Find where the given text appears and provide that cell's center as [X, Y] coordinate. 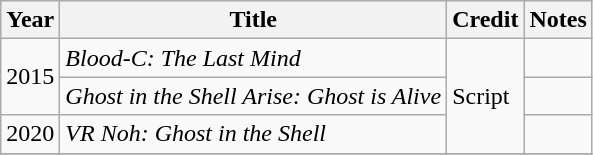
Blood-C: The Last Mind [254, 58]
2020 [30, 134]
Notes [558, 20]
Ghost in the Shell Arise: Ghost is Alive [254, 96]
VR Noh: Ghost in the Shell [254, 134]
Credit [486, 20]
Year [30, 20]
Title [254, 20]
2015 [30, 77]
Script [486, 96]
